Output the [x, y] coordinate of the center of the cell containing the given text.  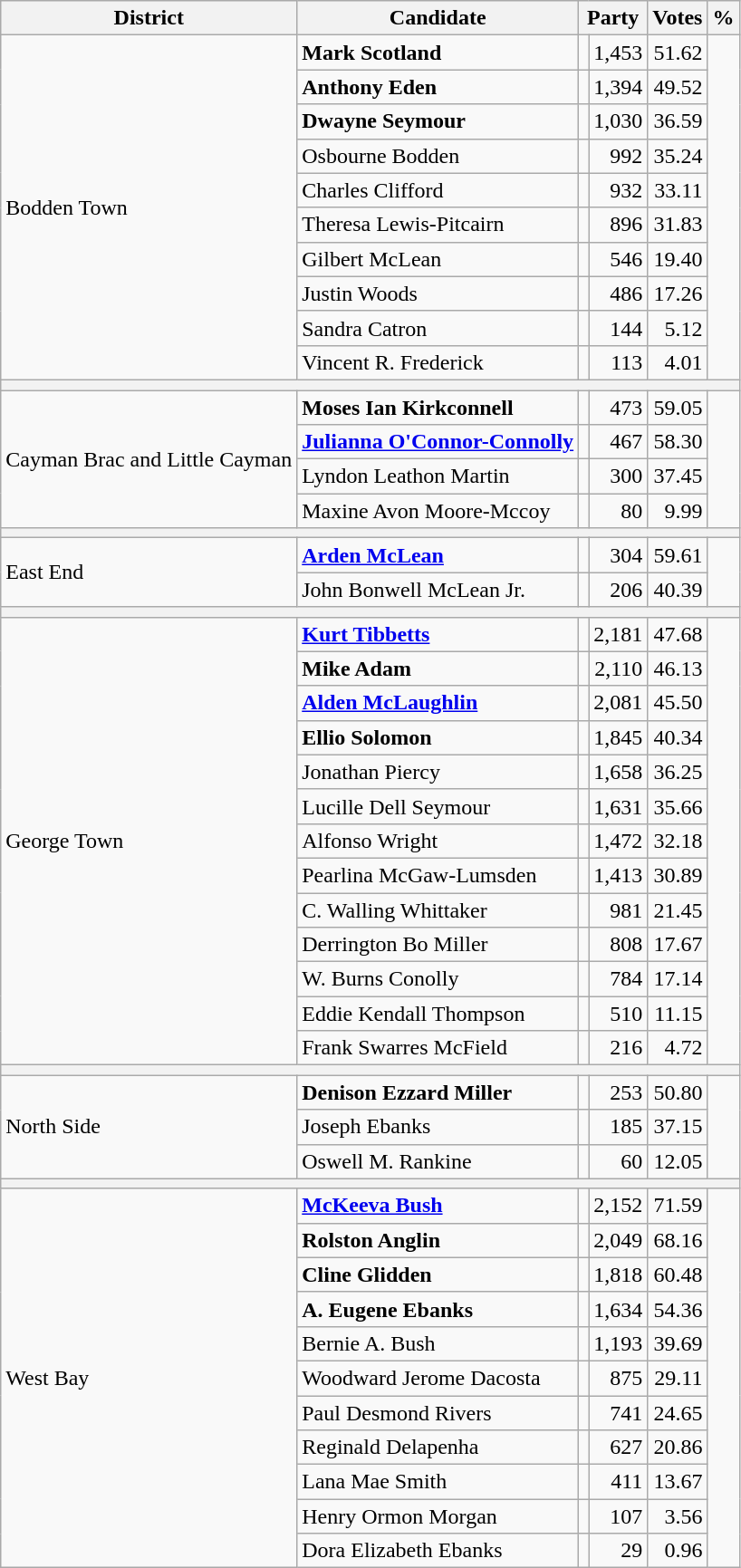
Reginald Delapenha [438, 1448]
1,472 [618, 841]
East End [149, 572]
300 [618, 476]
510 [618, 1014]
Rolston Anglin [438, 1240]
District [149, 18]
932 [618, 190]
2,181 [618, 634]
Bodden Town [149, 208]
144 [618, 328]
0.96 [678, 1551]
546 [618, 259]
Kurt Tibbetts [438, 634]
47.68 [678, 634]
Denison Ezzard Miller [438, 1092]
Pearlina McGaw-Lumsden [438, 875]
9.99 [678, 511]
35.24 [678, 156]
George Town [149, 841]
107 [618, 1516]
113 [618, 362]
1,030 [618, 121]
Lyndon Leathon Martin [438, 476]
% [723, 18]
Cayman Brac and Little Cayman [149, 458]
486 [618, 293]
1,413 [618, 875]
17.14 [678, 979]
2,110 [618, 669]
60.48 [678, 1275]
784 [618, 979]
Votes [678, 18]
Anthony Eden [438, 87]
37.45 [678, 476]
36.25 [678, 772]
24.65 [678, 1412]
808 [618, 945]
37.15 [678, 1127]
896 [618, 225]
McKeeva Bush [438, 1206]
Charles Clifford [438, 190]
992 [618, 156]
1,193 [618, 1343]
54.36 [678, 1309]
39.69 [678, 1343]
40.39 [678, 590]
20.86 [678, 1448]
Moses Ian Kirkconnell [438, 407]
11.15 [678, 1014]
45.50 [678, 703]
68.16 [678, 1240]
5.12 [678, 328]
13.67 [678, 1482]
32.18 [678, 841]
Sandra Catron [438, 328]
30.89 [678, 875]
Party [613, 18]
4.72 [678, 1048]
Mike Adam [438, 669]
Jonathan Piercy [438, 772]
W. Burns Conolly [438, 979]
12.05 [678, 1161]
Julianna O'Connor-Connolly [438, 442]
2,049 [618, 1240]
40.34 [678, 737]
59.05 [678, 407]
981 [618, 910]
46.13 [678, 669]
Dora Elizabeth Ebanks [438, 1551]
Mark Scotland [438, 53]
Joseph Ebanks [438, 1127]
304 [618, 555]
1,634 [618, 1309]
875 [618, 1378]
Cline Glidden [438, 1275]
473 [618, 407]
59.61 [678, 555]
216 [618, 1048]
West Bay [149, 1379]
1,453 [618, 53]
206 [618, 590]
71.59 [678, 1206]
17.67 [678, 945]
467 [618, 442]
80 [618, 511]
Woodward Jerome Dacosta [438, 1378]
Eddie Kendall Thompson [438, 1014]
1,394 [618, 87]
Alfonso Wright [438, 841]
Oswell M. Rankine [438, 1161]
33.11 [678, 190]
1,658 [618, 772]
19.40 [678, 259]
Henry Ormon Morgan [438, 1516]
Justin Woods [438, 293]
Paul Desmond Rivers [438, 1412]
31.83 [678, 225]
4.01 [678, 362]
Candidate [438, 18]
35.66 [678, 806]
Ellio Solomon [438, 737]
Alden McLaughlin [438, 703]
Frank Swarres McField [438, 1048]
741 [618, 1412]
North Side [149, 1127]
185 [618, 1127]
Lana Mae Smith [438, 1482]
1,818 [618, 1275]
A. Eugene Ebanks [438, 1309]
3.56 [678, 1516]
58.30 [678, 442]
21.45 [678, 910]
2,152 [618, 1206]
49.52 [678, 87]
1,631 [618, 806]
36.59 [678, 121]
Bernie A. Bush [438, 1343]
John Bonwell McLean Jr. [438, 590]
Gilbert McLean [438, 259]
Lucille Dell Seymour [438, 806]
Arden McLean [438, 555]
60 [618, 1161]
1,845 [618, 737]
29.11 [678, 1378]
2,081 [618, 703]
17.26 [678, 293]
411 [618, 1482]
50.80 [678, 1092]
C. Walling Whittaker [438, 910]
29 [618, 1551]
51.62 [678, 53]
Maxine Avon Moore-Mccoy [438, 511]
Vincent R. Frederick [438, 362]
Derrington Bo Miller [438, 945]
Theresa Lewis-Pitcairn [438, 225]
Osbourne Bodden [438, 156]
253 [618, 1092]
627 [618, 1448]
Dwayne Seymour [438, 121]
